From the cell containing the given text, extract its center point as (x, y) coordinate. 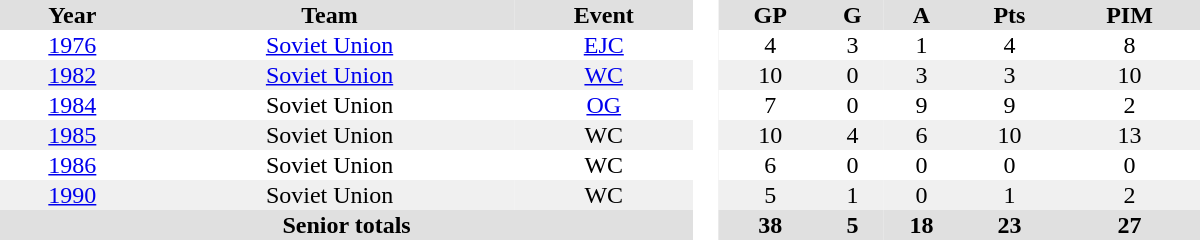
Year (72, 15)
13 (1130, 135)
1985 (72, 135)
GP (770, 15)
PIM (1130, 15)
Team (330, 15)
EJC (604, 45)
27 (1130, 225)
38 (770, 225)
1984 (72, 105)
Pts (1010, 15)
23 (1010, 225)
1982 (72, 75)
Senior totals (346, 225)
18 (922, 225)
Event (604, 15)
OG (604, 105)
7 (770, 105)
1990 (72, 195)
A (922, 15)
8 (1130, 45)
G (853, 15)
1976 (72, 45)
1986 (72, 165)
